Pinpoint the cell where the given text exists, returning its (x, y) midpoint coordinate. 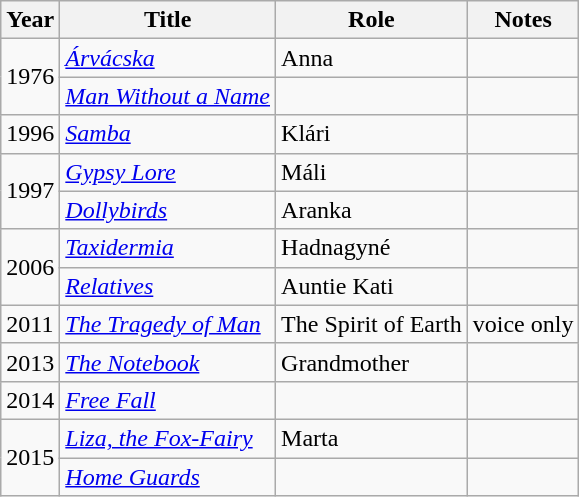
Notes (523, 20)
Relatives (168, 286)
Hadnagyné (372, 248)
Title (168, 20)
Grandmother (372, 362)
voice only (523, 324)
Marta (372, 438)
Free Fall (168, 400)
The Tragedy of Man (168, 324)
1997 (30, 191)
2011 (30, 324)
Role (372, 20)
The Spirit of Earth (372, 324)
Year (30, 20)
Gypsy Lore (168, 172)
Man Without a Name (168, 96)
1996 (30, 134)
Árvácska (168, 58)
2014 (30, 400)
Anna (372, 58)
Aranka (372, 210)
Auntie Kati (372, 286)
Liza, the Fox-Fairy (168, 438)
1976 (30, 77)
2013 (30, 362)
The Notebook (168, 362)
Máli (372, 172)
2006 (30, 267)
2015 (30, 457)
Home Guards (168, 477)
Samba (168, 134)
Klári (372, 134)
Dollybirds (168, 210)
Taxidermia (168, 248)
